Capture the cell that displays the provided text and extract its (X, Y) central coordinate. 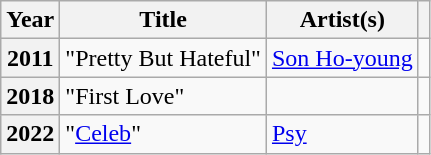
Son Ho-young (342, 58)
"Pretty But Hateful" (164, 58)
2011 (30, 58)
2018 (30, 96)
Year (30, 20)
Artist(s) (342, 20)
Title (164, 20)
"First Love" (164, 96)
2022 (30, 134)
"Celeb" (164, 134)
Psy (342, 134)
